Detect which cell encompasses the target text, then output its [x, y] center coordinate. 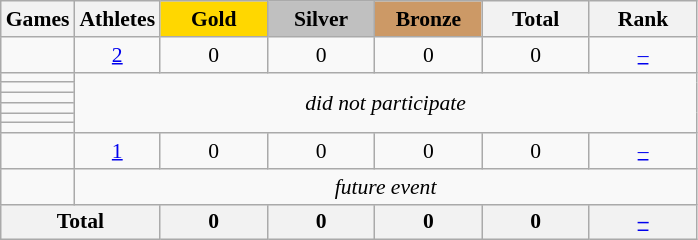
Bronze [428, 19]
future event [385, 187]
Rank [642, 19]
Silver [320, 19]
Games [38, 19]
2 [117, 55]
Gold [214, 19]
Athletes [117, 19]
1 [117, 151]
did not participate [385, 102]
